For the text-containing cell, return its midpoint in [X, Y] coordinate format. 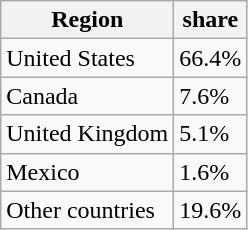
Mexico [88, 172]
Other countries [88, 210]
7.6% [210, 96]
Region [88, 20]
1.6% [210, 172]
5.1% [210, 134]
19.6% [210, 210]
United Kingdom [88, 134]
Canada [88, 96]
share [210, 20]
United States [88, 58]
66.4% [210, 58]
